Pinpoint the cell where the given text exists, returning its [X, Y] midpoint coordinate. 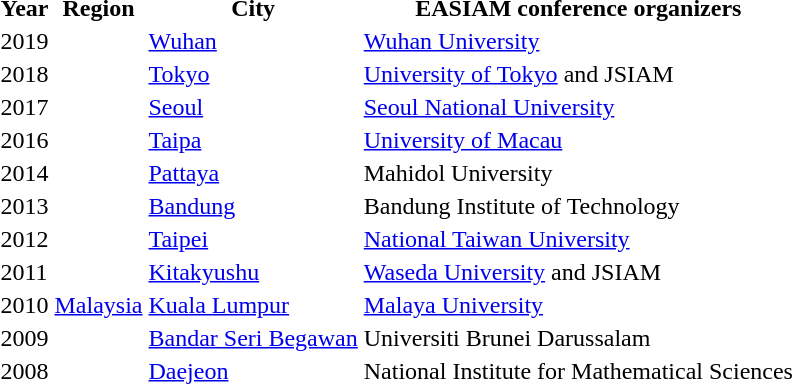
Tokyo [253, 74]
Bandar Seri Begawan [253, 338]
Pattaya [253, 173]
Wuhan [253, 41]
Taipa [253, 140]
Bandung [253, 206]
Kuala Lumpur [253, 305]
Seoul [253, 107]
Kitakyushu [253, 272]
Taipei [253, 239]
Malaysia [98, 305]
